Locate the cell with the specified text and output its (x, y) center coordinate. 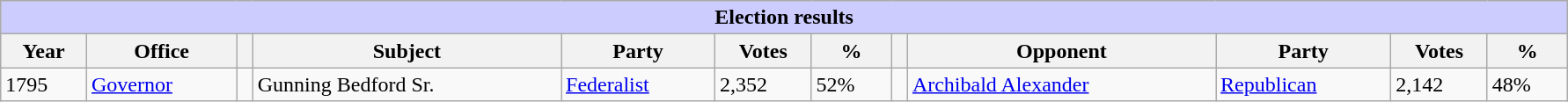
2,352 (763, 84)
Republican (1304, 84)
Election results (785, 18)
2,142 (1440, 84)
Office (161, 51)
Federalist (639, 84)
1795 (44, 84)
Governor (161, 84)
Subject (407, 51)
48% (1528, 84)
Year (44, 51)
Opponent (1061, 51)
Archibald Alexander (1061, 84)
Gunning Bedford Sr. (407, 84)
52% (852, 84)
